Pinpoint the cell where the given text exists, returning its [x, y] midpoint coordinate. 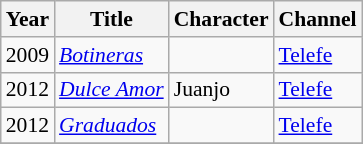
Juanjo [222, 90]
Botineras [112, 55]
2009 [28, 55]
Title [112, 19]
Channel [318, 19]
Dulce Amor [112, 90]
Character [222, 19]
Graduados [112, 126]
Year [28, 19]
